Search for the cell housing the specified text and yield its (x, y) center coordinate. 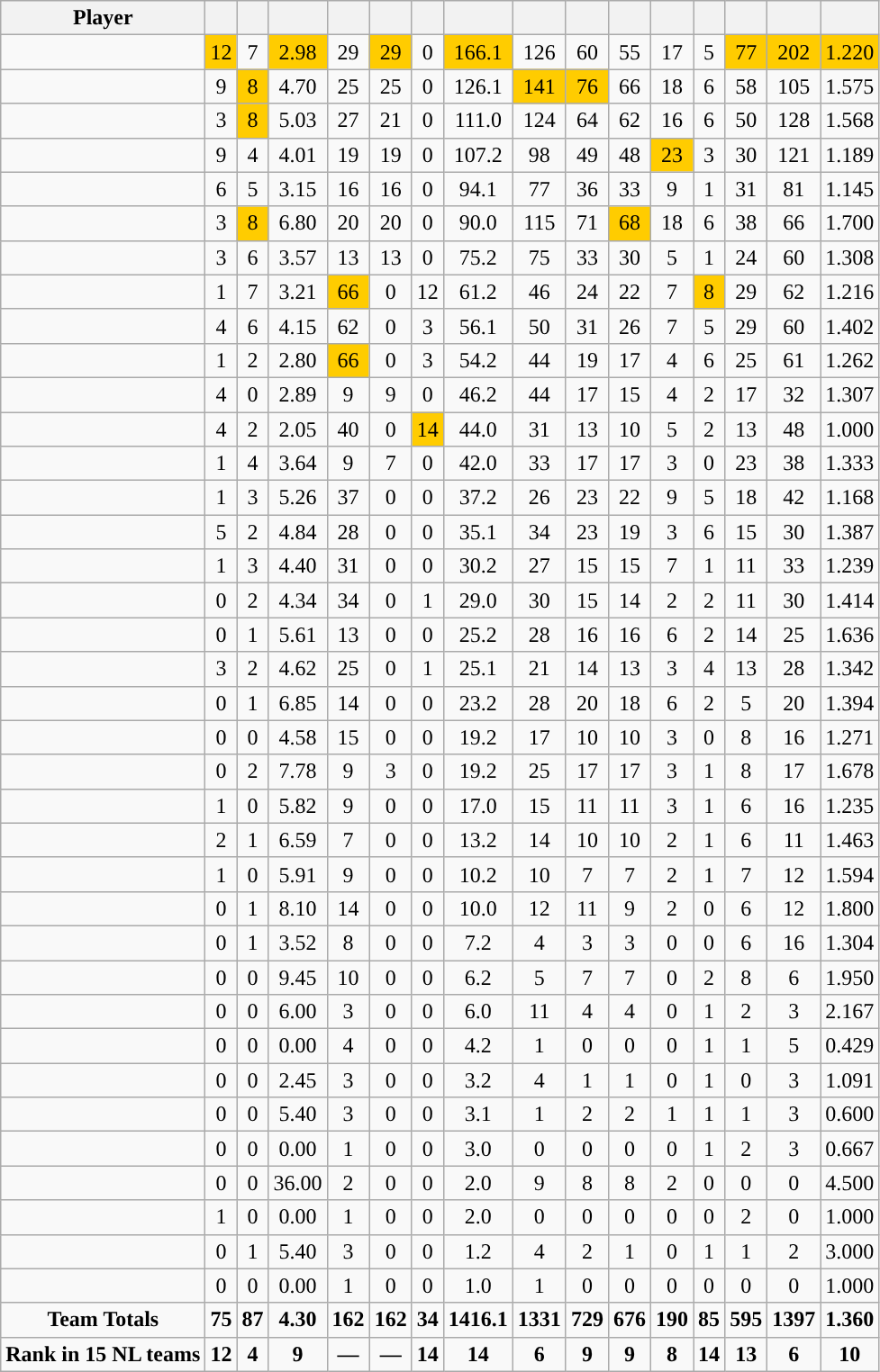
1.800 (850, 908)
46.2 (477, 394)
1.360 (850, 1320)
13.2 (477, 840)
676 (629, 1320)
3.15 (297, 189)
4.70 (297, 86)
49 (587, 155)
0.429 (850, 1046)
5.82 (297, 806)
36.00 (297, 1183)
4.34 (297, 600)
1.636 (850, 635)
1.700 (850, 223)
6.00 (297, 1012)
4.01 (297, 155)
729 (587, 1320)
87 (252, 1320)
107.2 (477, 155)
23.2 (477, 703)
76 (587, 86)
1416.1 (477, 1320)
124 (539, 121)
10.0 (477, 908)
4.15 (297, 326)
0.667 (850, 1149)
0.600 (850, 1115)
4.62 (297, 669)
3.52 (297, 943)
4.30 (297, 1320)
1.0 (477, 1286)
1.342 (850, 669)
71 (587, 223)
46 (539, 292)
3.21 (297, 292)
128 (794, 121)
36 (587, 189)
1397 (794, 1320)
61 (794, 360)
190 (672, 1320)
1.145 (850, 189)
5.03 (297, 121)
Rank in 15 NL teams (103, 1354)
Team Totals (103, 1320)
90.0 (477, 223)
2.167 (850, 1012)
2.89 (297, 394)
105 (794, 86)
25.1 (477, 669)
5.91 (297, 874)
1.308 (850, 257)
3.64 (297, 464)
1.678 (850, 772)
202 (794, 52)
3.1 (477, 1115)
595 (746, 1320)
1.333 (850, 464)
5.26 (297, 498)
17.0 (477, 806)
64 (587, 121)
1.220 (850, 52)
1.463 (850, 840)
1.387 (850, 532)
2.45 (297, 1080)
4.84 (297, 532)
Player (103, 18)
1.168 (850, 498)
98 (539, 155)
7.2 (477, 943)
58 (746, 86)
115 (539, 223)
126 (539, 52)
1.394 (850, 703)
8.10 (297, 908)
4.58 (297, 737)
94.1 (477, 189)
30.2 (477, 566)
1.402 (850, 326)
68 (629, 223)
3.2 (477, 1080)
81 (794, 189)
4.40 (297, 566)
42 (794, 498)
54.2 (477, 360)
1.414 (850, 600)
1.189 (850, 155)
35.1 (477, 532)
1.235 (850, 806)
166.1 (477, 52)
6.80 (297, 223)
1.575 (850, 86)
1.950 (850, 977)
6.59 (297, 840)
1.2 (477, 1251)
1.271 (850, 737)
3.000 (850, 1251)
3.0 (477, 1149)
61.2 (477, 292)
42.0 (477, 464)
1.239 (850, 566)
1.304 (850, 943)
5.61 (297, 635)
6.0 (477, 1012)
29.0 (477, 600)
121 (794, 155)
56.1 (477, 326)
2.98 (297, 52)
40 (348, 429)
111.0 (477, 121)
126.1 (477, 86)
6.2 (477, 977)
1331 (539, 1320)
2.05 (297, 429)
4.2 (477, 1046)
37.2 (477, 498)
1.568 (850, 121)
3.57 (297, 257)
1.307 (850, 394)
32 (794, 394)
10.2 (477, 874)
1.594 (850, 874)
1.216 (850, 292)
7.78 (297, 772)
37 (348, 498)
1.091 (850, 1080)
4.500 (850, 1183)
141 (539, 86)
85 (710, 1320)
1.262 (850, 360)
9.45 (297, 977)
25.2 (477, 635)
55 (629, 52)
2.80 (297, 360)
6.85 (297, 703)
75.2 (477, 257)
44.0 (477, 429)
